Capture the cell that displays the provided text and extract its (X, Y) central coordinate. 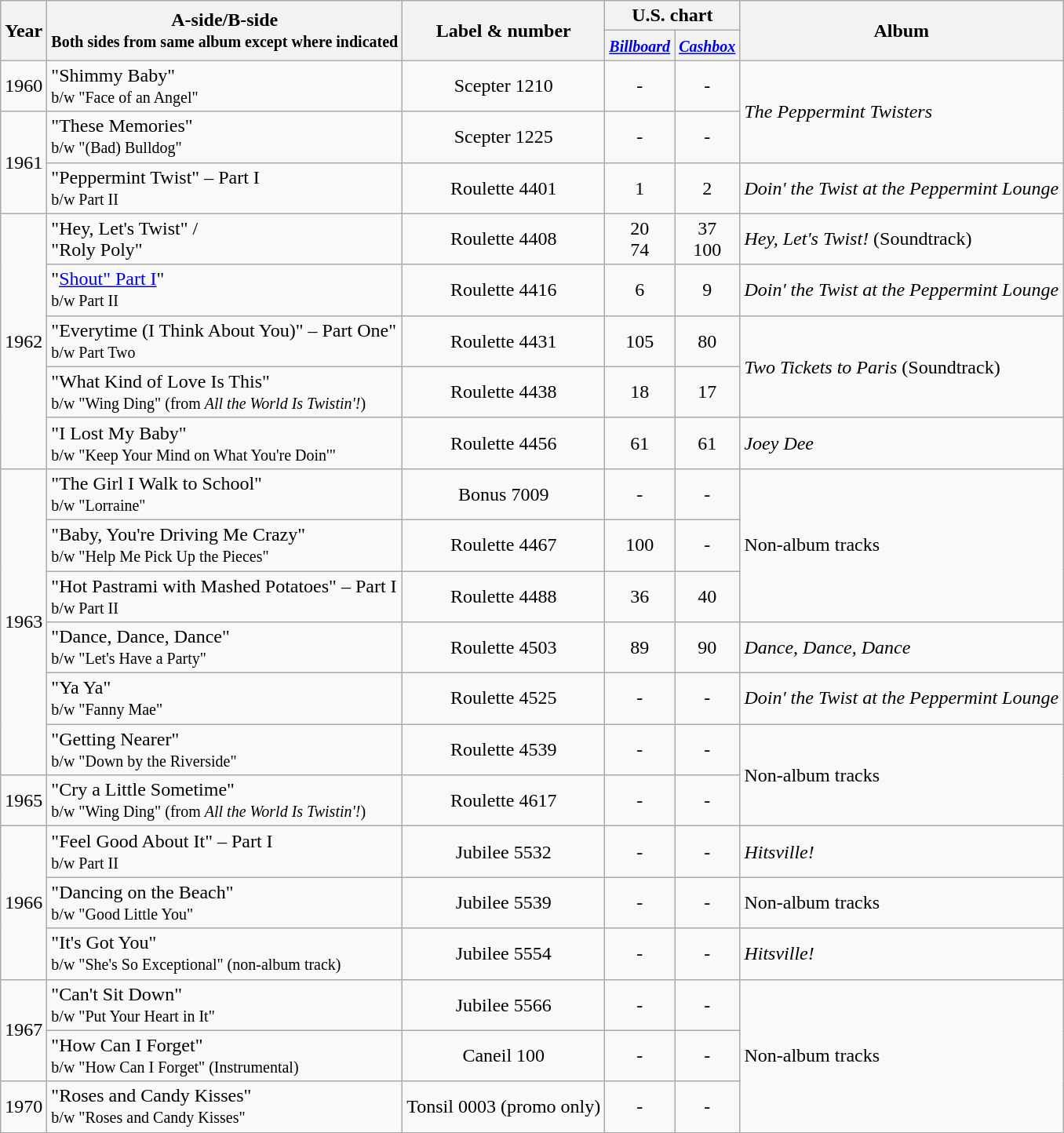
"I Lost My Baby"b/w "Keep Your Mind on What You're Doin'" (224, 443)
Tonsil 0003 (promo only) (504, 1106)
"Hey, Let's Twist" /"Roly Poly" (224, 239)
"Baby, You're Driving Me Crazy"b/w "Help Me Pick Up the Pieces" (224, 545)
"Can't Sit Down"b/w "Put Your Heart in It" (224, 1004)
Roulette 4408 (504, 239)
89 (640, 648)
A-side/B-sideBoth sides from same album except where indicated (224, 31)
1967 (24, 1030)
1970 (24, 1106)
"Hot Pastrami with Mashed Potatoes" – Part Ib/w Part II (224, 596)
"The Girl I Walk to School"b/w "Lorraine" (224, 494)
1 (640, 188)
"Roses and Candy Kisses"b/w "Roses and Candy Kisses" (224, 1106)
"How Can I Forget"b/w "How Can I Forget" (Instrumental) (224, 1056)
Dance, Dance, Dance (902, 648)
Album (902, 31)
40 (708, 596)
105 (640, 341)
U.S. chart (672, 16)
"Dance, Dance, Dance"b/w "Let's Have a Party" (224, 648)
Year (24, 31)
Roulette 4488 (504, 596)
Jubilee 5566 (504, 1004)
"Cry a Little Sometime"b/w "Wing Ding" (from All the World Is Twistin'!) (224, 800)
Scepter 1210 (504, 86)
Two Tickets to Paris (Soundtrack) (902, 366)
1961 (24, 162)
Jubilee 5554 (504, 954)
Roulette 4416 (504, 290)
"Everytime (I Think About You)" – Part One"b/w Part Two (224, 341)
Joey Dee (902, 443)
Cashbox (708, 46)
100 (640, 545)
"It's Got You"b/w "She's So Exceptional" (non-album track) (224, 954)
90 (708, 648)
Roulette 4456 (504, 443)
Roulette 4467 (504, 545)
Roulette 4539 (504, 750)
Label & number (504, 31)
Roulette 4401 (504, 188)
Scepter 1225 (504, 137)
The Peppermint Twisters (902, 111)
Roulette 4525 (504, 698)
"Peppermint Twist" – Part Ib/w Part II (224, 188)
9 (708, 290)
17 (708, 392)
37100 (708, 239)
2 (708, 188)
1966 (24, 902)
"Getting Nearer"b/w "Down by the Riverside" (224, 750)
Roulette 4503 (504, 648)
Hey, Let's Twist! (Soundtrack) (902, 239)
80 (708, 341)
"Shout" Part I"b/w Part II (224, 290)
1962 (24, 341)
6 (640, 290)
Roulette 4431 (504, 341)
"What Kind of Love Is This"b/w "Wing Ding" (from All the World Is Twistin'!) (224, 392)
"Shimmy Baby"b/w "Face of an Angel" (224, 86)
"Feel Good About It" – Part Ib/w Part II (224, 852)
1963 (24, 621)
18 (640, 392)
Roulette 4617 (504, 800)
Roulette 4438 (504, 392)
"Ya Ya"b/w "Fanny Mae" (224, 698)
2074 (640, 239)
1965 (24, 800)
Jubilee 5532 (504, 852)
Bonus 7009 (504, 494)
1960 (24, 86)
36 (640, 596)
"Dancing on the Beach"b/w "Good Little You" (224, 902)
Billboard (640, 46)
"These Memories"b/w "(Bad) Bulldog" (224, 137)
Caneil 100 (504, 1056)
Jubilee 5539 (504, 902)
